Detect which cell encompasses the target text, then output its (X, Y) center coordinate. 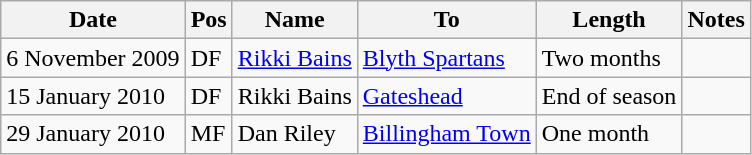
Two months (609, 58)
Dan Riley (294, 134)
Billingham Town (446, 134)
29 January 2010 (93, 134)
Blyth Spartans (446, 58)
To (446, 20)
Notes (716, 20)
15 January 2010 (93, 96)
End of season (609, 96)
MF (208, 134)
Gateshead (446, 96)
Date (93, 20)
Pos (208, 20)
6 November 2009 (93, 58)
Length (609, 20)
Name (294, 20)
One month (609, 134)
